Pinpoint the cell where the given text exists, returning its (x, y) midpoint coordinate. 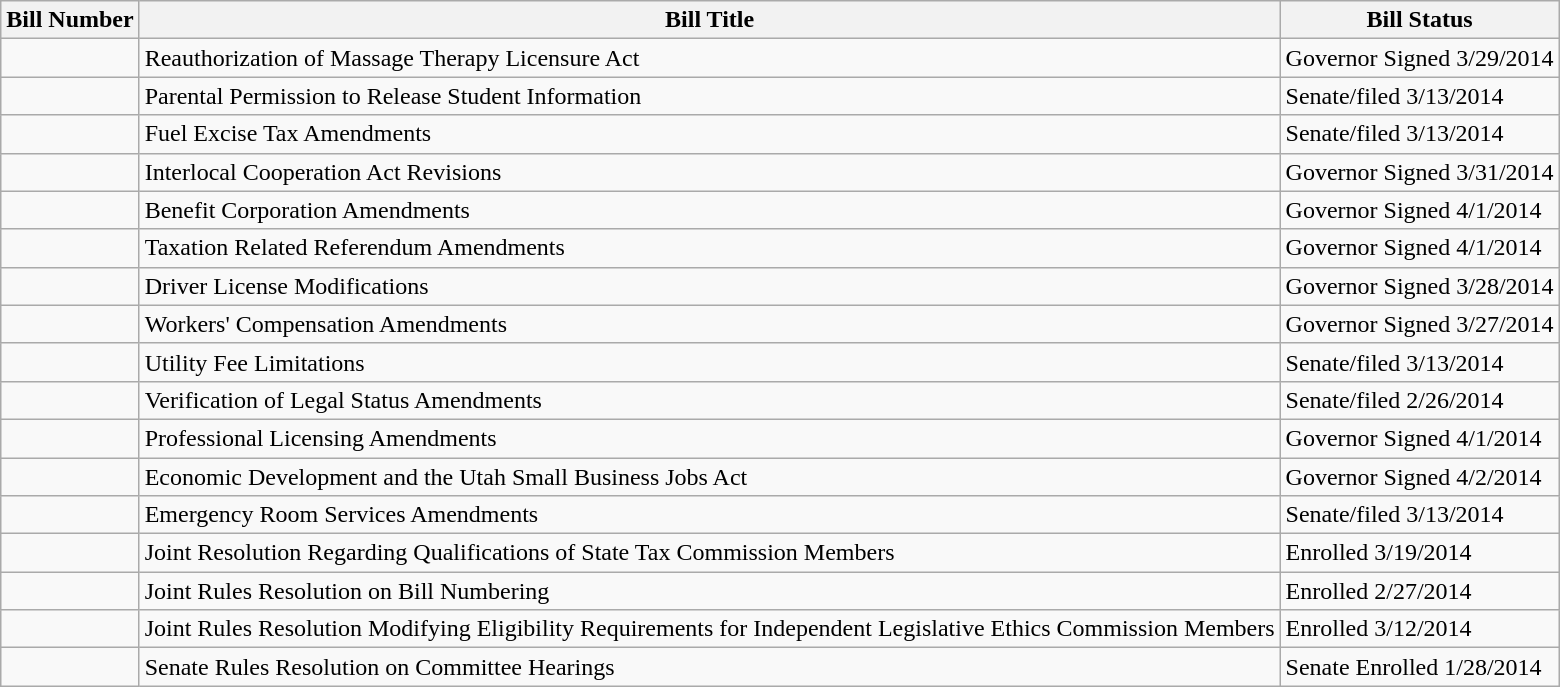
Reauthorization of Massage Therapy Licensure Act (710, 58)
Bill Status (1420, 20)
Emergency Room Services Amendments (710, 515)
Utility Fee Limitations (710, 362)
Verification of Legal Status Amendments (710, 400)
Senate/filed 2/26/2014 (1420, 400)
Senate Enrolled 1/28/2014 (1420, 667)
Governor Signed 3/28/2014 (1420, 286)
Governor Signed 3/27/2014 (1420, 324)
Joint Rules Resolution on Bill Numbering (710, 591)
Interlocal Cooperation Act Revisions (710, 172)
Governor Signed 3/29/2014 (1420, 58)
Professional Licensing Amendments (710, 438)
Governor Signed 4/2/2014 (1420, 477)
Fuel Excise Tax Amendments (710, 134)
Taxation Related Referendum Amendments (710, 248)
Governor Signed 3/31/2014 (1420, 172)
Economic Development and the Utah Small Business Jobs Act (710, 477)
Joint Rules Resolution Modifying Eligibility Requirements for Independent Legislative Ethics Commission Members (710, 629)
Parental Permission to Release Student Information (710, 96)
Senate Rules Resolution on Committee Hearings (710, 667)
Joint Resolution Regarding Qualifications of State Tax Commission Members (710, 553)
Benefit Corporation Amendments (710, 210)
Bill Number (70, 20)
Enrolled 2/27/2014 (1420, 591)
Enrolled 3/12/2014 (1420, 629)
Bill Title (710, 20)
Workers' Compensation Amendments (710, 324)
Enrolled 3/19/2014 (1420, 553)
Driver License Modifications (710, 286)
